Output the (x, y) coordinate of the center of the cell containing the given text.  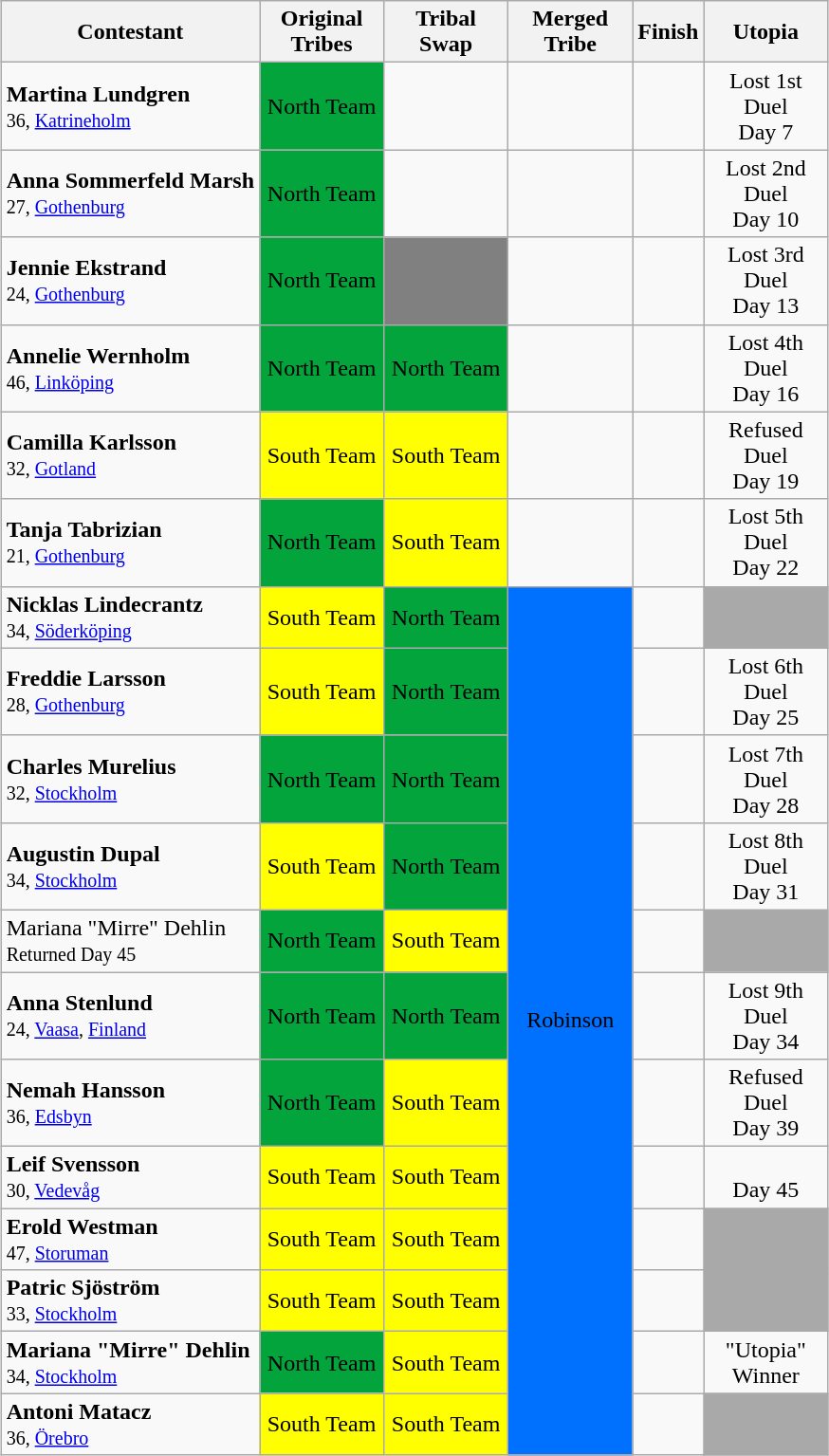
MergedTribe (571, 32)
Mariana "Mirre" DehlinReturned Day 45 (130, 941)
Lost 4th DuelDay 16 (766, 368)
Lost 8th DuelDay 31 (766, 866)
OriginalTribes (322, 32)
Camilla Karlsson32, Gotland (130, 455)
Lost 5th DuelDay 22 (766, 543)
Leif Svensson30, Vedevåg (130, 1178)
Anna Sommerfeld Marsh27, Gothenburg (130, 194)
Nicklas Lindecrantz34, Söderköping (130, 617)
Charles Murelius32, Stockholm (130, 779)
Mariana "Mirre" Dehlin34, Stockholm (130, 1362)
Erold Westman47, Storuman (130, 1239)
Annelie Wernholm46, Linköping (130, 368)
Patric Sjöström33, Stockholm (130, 1301)
Anna Stenlund24, Vaasa, Finland (130, 1015)
Lost 1st DuelDay 7 (766, 106)
Utopia (766, 32)
Nemah Hansson36, Edsbyn (130, 1103)
Lost 3rd DuelDay 13 (766, 281)
Antoni Matacz36, Örebro (130, 1425)
Day 45 (766, 1178)
"Utopia" Winner (766, 1362)
Lost 2nd DuelDay 10 (766, 194)
TribalSwap (446, 32)
Refused DuelDay 39 (766, 1103)
Jennie Ekstrand24, Gothenburg (130, 281)
Freddie Larsson28, Gothenburg (130, 691)
Lost 9th DuelDay 34 (766, 1015)
Finish (668, 32)
Lost 7th DuelDay 28 (766, 779)
Refused DuelDay 19 (766, 455)
Contestant (130, 32)
Martina Lundgren36, Katrineholm (130, 106)
Augustin Dupal34, Stockholm (130, 866)
Tanja Tabrizian21, Gothenburg (130, 543)
Lost 6th DuelDay 25 (766, 691)
Robinson (571, 1021)
